Find where the given text appears and provide that cell's center as [X, Y] coordinate. 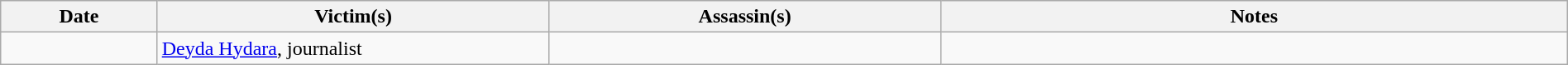
Notes [1254, 17]
Deyda Hydara, journalist [353, 48]
Assassin(s) [745, 17]
Date [79, 17]
Victim(s) [353, 17]
